Provide the [X, Y] coordinate of the cell's center where the given text is located.  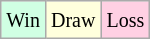
Win [24, 20]
Loss [126, 20]
Draw [72, 20]
